Provide the [x, y] coordinate of the cell's center where the given text is located.  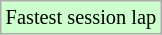
Fastest session lap [81, 17]
